Locate the cell with the specified text and output its (X, Y) center coordinate. 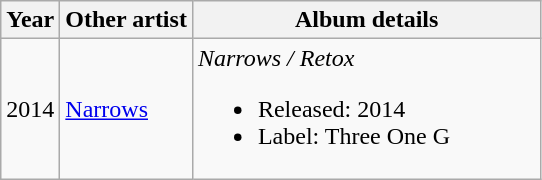
Album details (366, 20)
Other artist (126, 20)
Year (30, 20)
Narrows (126, 109)
Narrows / RetoxReleased: 2014Label: Three One G (366, 109)
2014 (30, 109)
